Pinpoint the cell where the given text exists, returning its (x, y) midpoint coordinate. 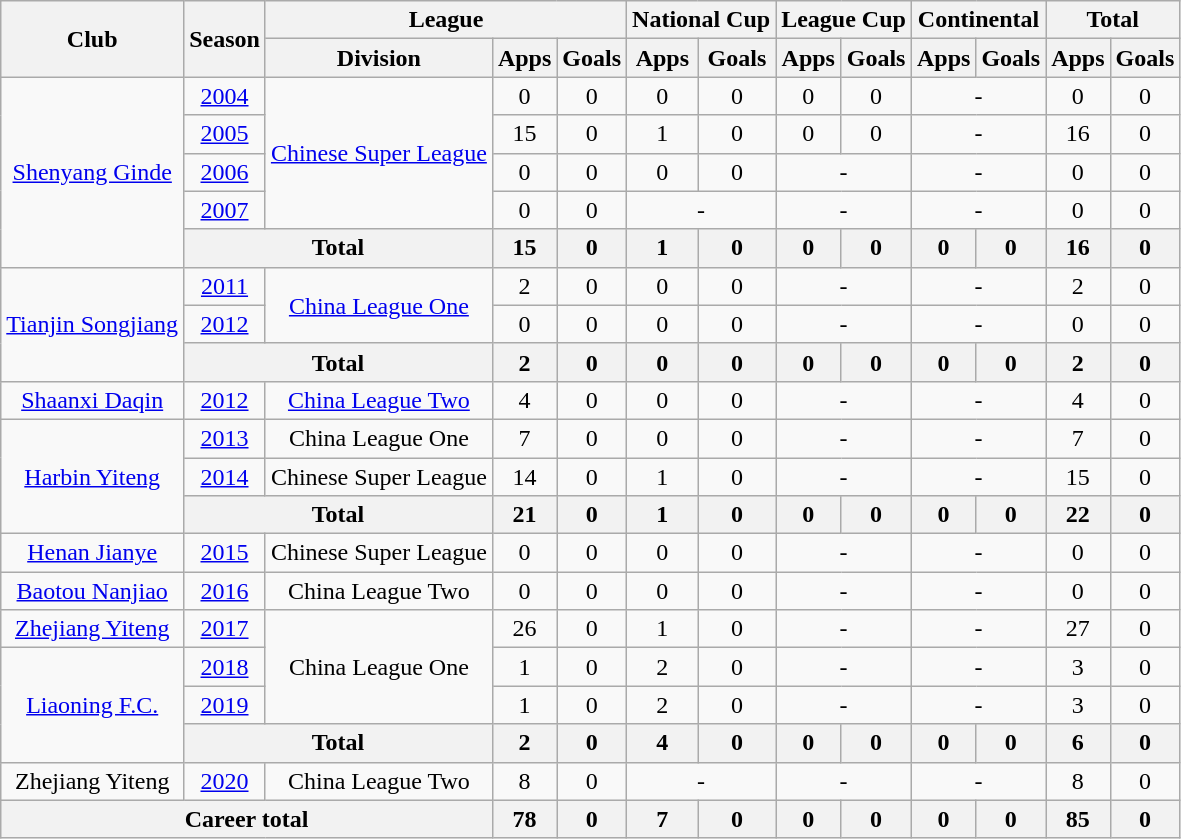
78 (524, 819)
2005 (225, 134)
2006 (225, 172)
85 (1078, 819)
Shaanxi Daqin (92, 400)
2018 (225, 667)
Season (225, 39)
2017 (225, 629)
Henan Jianye (92, 553)
League (446, 20)
22 (1078, 515)
Harbin Yiteng (92, 476)
26 (524, 629)
Liaoning F.C. (92, 705)
Division (378, 58)
Shenyang Ginde (92, 172)
2019 (225, 705)
2013 (225, 438)
Career total (247, 819)
2015 (225, 553)
21 (524, 515)
Tianjin Songjiang (92, 324)
2016 (225, 591)
6 (1078, 743)
2007 (225, 210)
League Cup (844, 20)
National Cup (702, 20)
2020 (225, 781)
2011 (225, 286)
Club (92, 39)
Baotou Nanjiao (92, 591)
Continental (978, 20)
14 (524, 477)
2014 (225, 477)
2004 (225, 96)
27 (1078, 629)
